Output the (X, Y) coordinate of the center of the cell containing the given text.  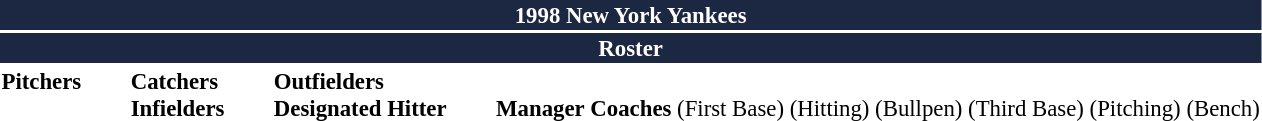
Roster (630, 48)
1998 New York Yankees (630, 15)
